Extract the (X, Y) coordinate from the center of the cell holding the provided text.  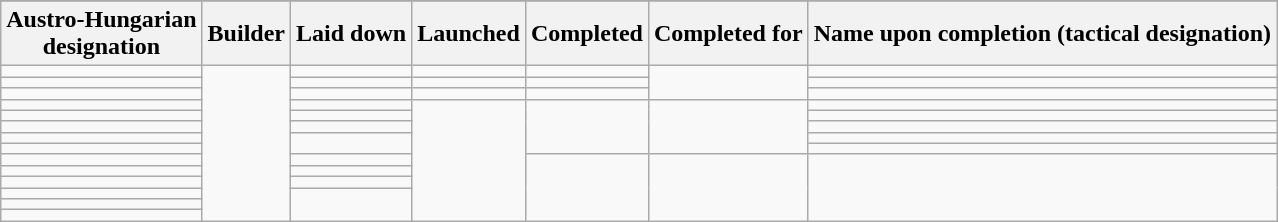
Launched (469, 34)
Name upon completion (tactical designation) (1042, 34)
Completed for (728, 34)
Laid down (350, 34)
Builder (246, 34)
Austro-Hungariandesignation (102, 34)
Completed (586, 34)
